From the cell containing the given text, extract its center point as (X, Y) coordinate. 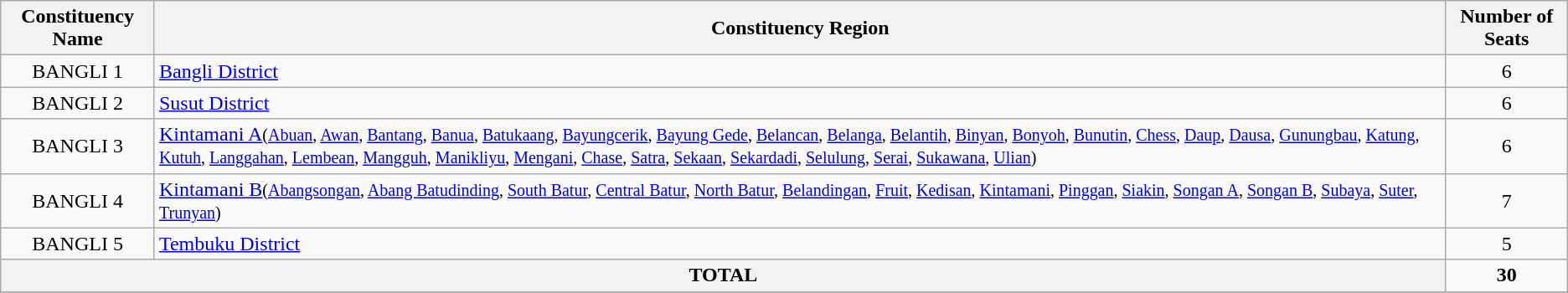
5 (1506, 244)
Bangli District (800, 71)
30 (1506, 275)
BANGLI 5 (78, 244)
BANGLI 1 (78, 71)
BANGLI 2 (78, 103)
Tembuku District (800, 244)
Constituency Region (800, 28)
BANGLI 3 (78, 146)
Susut District (800, 103)
7 (1506, 201)
BANGLI 4 (78, 201)
TOTAL (724, 275)
Number of Seats (1506, 28)
Constituency Name (78, 28)
